Pinpoint the cell where the given text exists, returning its [x, y] midpoint coordinate. 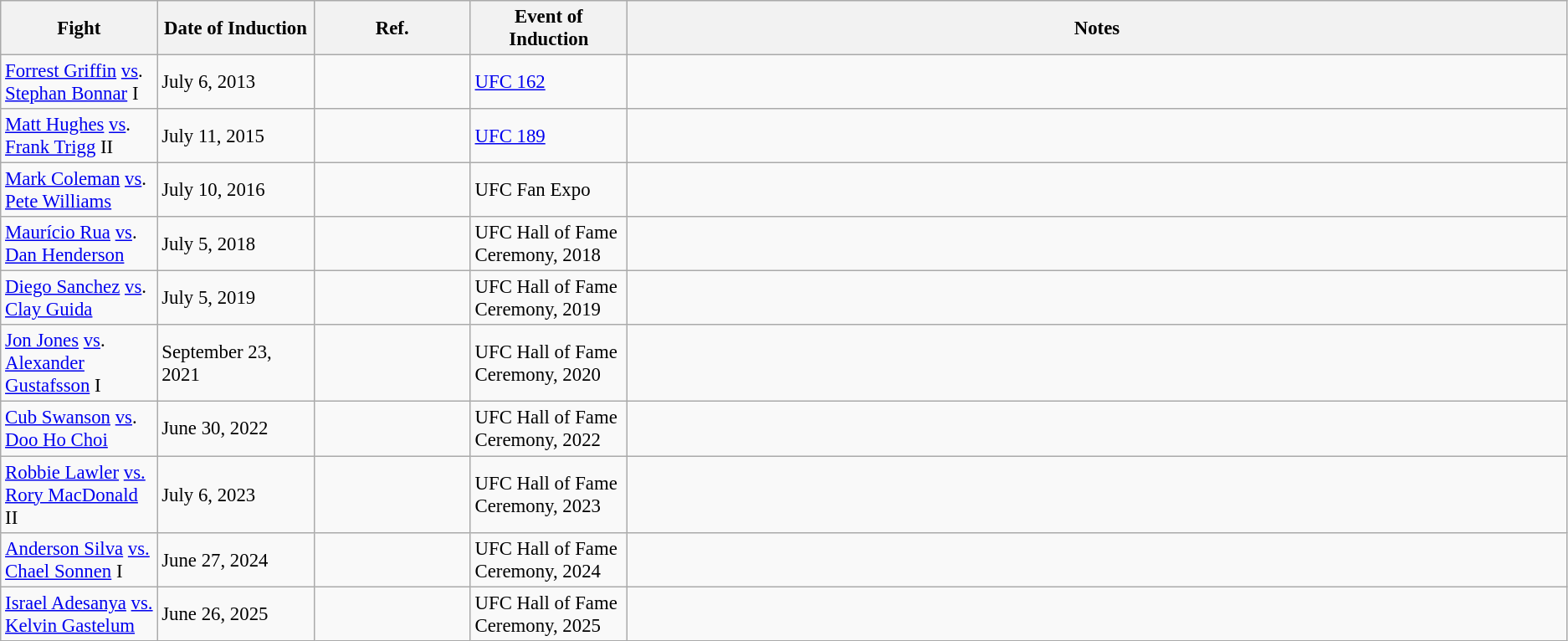
UFC Hall of Fame Ceremony, 2024 [549, 559]
UFC Hall of Fame Ceremony, 2019 [549, 298]
Jon Jones vs. Alexander Gustafsson I [79, 363]
UFC Hall of Fame Ceremony, 2022 [549, 428]
Israel Adesanya vs. Kelvin Gastelum [79, 614]
Anderson Silva vs. Chael Sonnen I [79, 559]
July 5, 2019 [236, 298]
Mark Coleman vs. Pete Williams [79, 191]
Cub Swanson vs. Doo Ho Choi [79, 428]
June 26, 2025 [236, 614]
July 5, 2018 [236, 244]
UFC Fan Expo [549, 191]
Diego Sanchez vs. Clay Guida [79, 298]
July 6, 2013 [236, 82]
June 30, 2022 [236, 428]
Robbie Lawler vs. Rory MacDonald II [79, 495]
UFC Hall of Fame Ceremony, 2025 [549, 614]
Maurício Rua vs. Dan Henderson [79, 244]
UFC Hall of Fame Ceremony, 2018 [549, 244]
June 27, 2024 [236, 559]
Date of Induction [236, 28]
September 23, 2021 [236, 363]
Forrest Griffin vs. Stephan Bonnar I [79, 82]
July 10, 2016 [236, 191]
Ref. [392, 28]
July 11, 2015 [236, 136]
UFC 189 [549, 136]
Notes [1096, 28]
UFC Hall of Fame Ceremony, 2023 [549, 495]
Matt Hughes vs. Frank Trigg II [79, 136]
UFC Hall of Fame Ceremony, 2020 [549, 363]
July 6, 2023 [236, 495]
Event of Induction [549, 28]
Fight [79, 28]
UFC 162 [549, 82]
